Determine the (X, Y) coordinate at the center of the cell enclosing the given text.  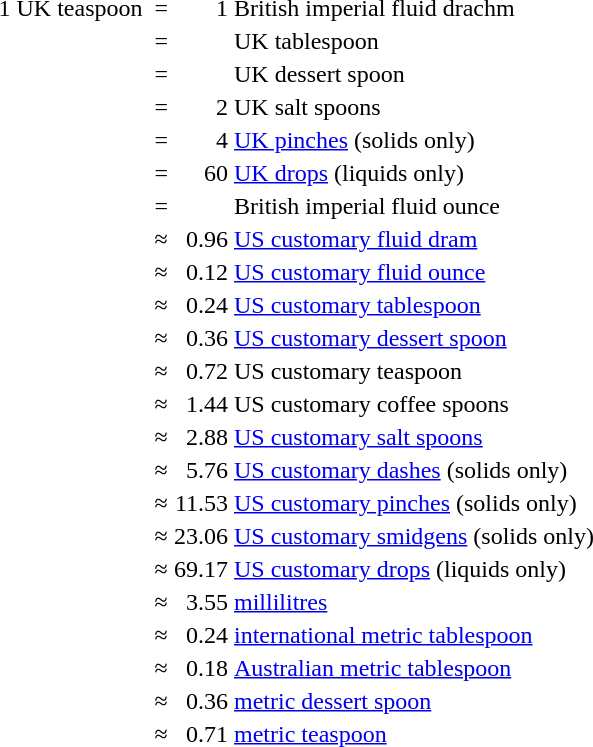
0.18 (202, 668)
2 (202, 107)
5.76 (202, 470)
3.55 (202, 602)
11.53 (202, 503)
2.88 (202, 437)
0.96 (202, 239)
0.12 (202, 272)
4 (202, 140)
0.72 (202, 371)
60 (202, 173)
1.44 (202, 404)
69.17 (202, 569)
23.06 (202, 536)
